From the cell containing the given text, extract its center point as (X, Y) coordinate. 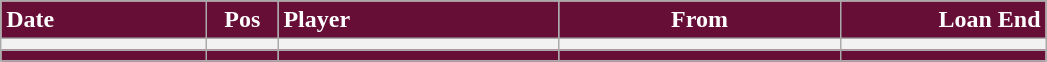
Loan End (943, 20)
Date (104, 20)
Player (418, 20)
Pos (242, 20)
From (700, 20)
